Scan for the cell matching the given text and deliver its (X, Y) coordinate at center. 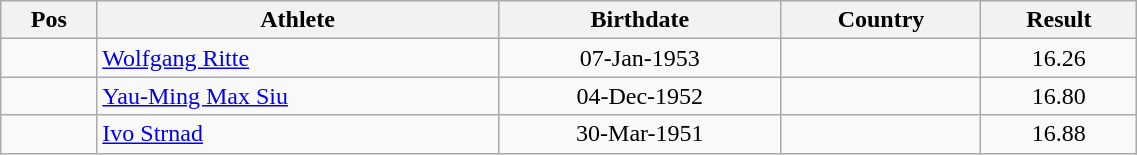
16.26 (1059, 58)
Ivo Strnad (298, 134)
Pos (49, 20)
Country (881, 20)
Wolfgang Ritte (298, 58)
30-Mar-1951 (640, 134)
16.80 (1059, 96)
04-Dec-1952 (640, 96)
Yau-Ming Max Siu (298, 96)
Result (1059, 20)
07-Jan-1953 (640, 58)
Birthdate (640, 20)
16.88 (1059, 134)
Athlete (298, 20)
